Search for the cell housing the specified text and yield its (x, y) center coordinate. 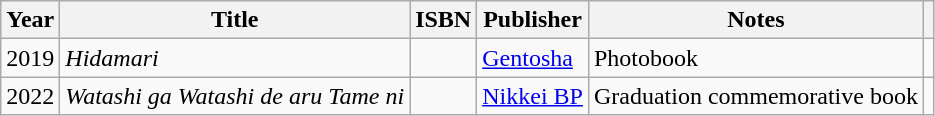
Graduation commemorative book (756, 96)
Publisher (533, 20)
2022 (30, 96)
Title (235, 20)
Year (30, 20)
Gentosha (533, 58)
ISBN (444, 20)
Nikkei BP (533, 96)
Photobook (756, 58)
Watashi ga Watashi de aru Tame ni (235, 96)
2019 (30, 58)
Notes (756, 20)
Hidamari (235, 58)
